Extract the [x, y] coordinate from the center of the cell holding the provided text.  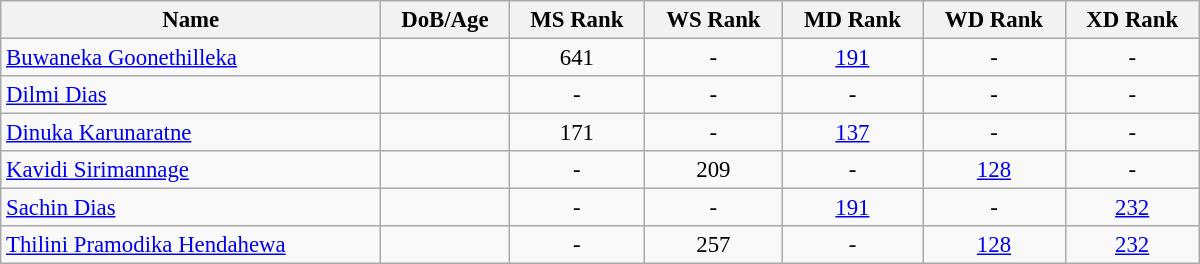
MS Rank [577, 20]
Dinuka Karunaratne [191, 133]
Name [191, 20]
Dilmi Dias [191, 95]
Sachin Dias [191, 208]
Kavidi Sirimannage [191, 170]
Buwaneka Goonethilleka [191, 58]
WD Rank [994, 20]
WS Rank [714, 20]
641 [577, 58]
257 [714, 245]
171 [577, 133]
137 [852, 133]
XD Rank [1132, 20]
MD Rank [852, 20]
DoB/Age [445, 20]
209 [714, 170]
Thilini Pramodika Hendahewa [191, 245]
